Search for the cell housing the specified text and yield its (x, y) center coordinate. 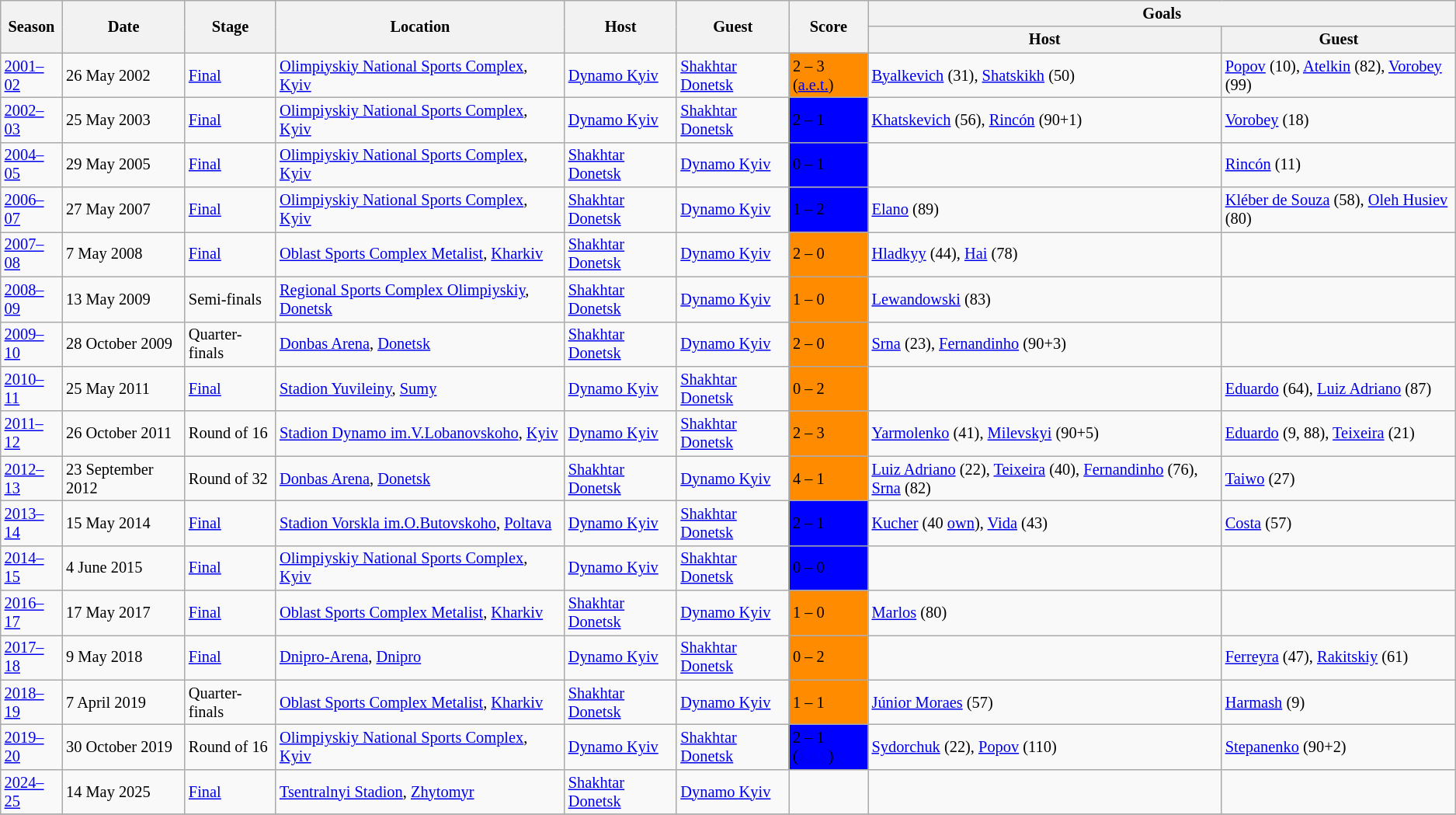
Taiwo (27) (1339, 479)
2004–05 (31, 165)
29 May 2005 (123, 165)
Khatskevich (56), Rincón (90+1) (1045, 120)
Kucher (40 own), Vida (43) (1045, 523)
Goals (1162, 13)
Srna (23), Fernandinho (90+3) (1045, 344)
Semi-finals (230, 299)
Rincón (11) (1339, 165)
Harmash (9) (1339, 702)
Dnipro-Arena, Dnipro (420, 657)
Stage (230, 26)
2008–09 (31, 299)
26 October 2011 (123, 434)
7 May 2008 (123, 254)
2011–12 (31, 434)
30 October 2019 (123, 747)
26 May 2002 (123, 75)
2 – 3 (829, 434)
2006–07 (31, 210)
Stadion Yuvileiny, Sumy (420, 388)
Elano (89) (1045, 210)
4 June 2015 (123, 568)
13 May 2009 (123, 299)
15 May 2014 (123, 523)
Yarmolenko (41), Milevskyi (90+5) (1045, 434)
2007–08 (31, 254)
7 April 2019 (123, 702)
17 May 2017 (123, 613)
9 May 2018 (123, 657)
23 September 2012 (123, 479)
Stadion Vorskla im.O.Butovskoho, Poltava (420, 523)
2019–20 (31, 747)
Eduardo (64), Luiz Adriano (87) (1339, 388)
2 – 3 (a.e.t.) (829, 75)
Marlos (80) (1045, 613)
Lewandowski (83) (1045, 299)
Luiz Adriano (22), Teixeira (40), Fernandinho (76), Srna (82) (1045, 479)
Tsentralnyi Stadion, Zhytomyr (420, 792)
Stepanenko (90+2) (1339, 747)
2016–17 (31, 613)
2010–11 (31, 388)
2017–18 (31, 657)
25 May 2003 (123, 120)
1 – 2 (829, 210)
Season (31, 26)
2009–10 (31, 344)
Byalkevich (31), Shatskikh (50) (1045, 75)
2 – 1 (a.e.t.) (829, 747)
2002–03 (31, 120)
Date (123, 26)
Location (420, 26)
Kléber de Souza (58), Oleh Husiev (80) (1339, 210)
Score (829, 26)
Sydorchuk (22), Popov (110) (1045, 747)
28 October 2009 (123, 344)
27 May 2007 (123, 210)
1 – 1 (829, 702)
Stadion Dynamo im.V.Lobanovskoho, Kyiv (420, 434)
Round of 32 (230, 479)
Regional Sports Complex Olimpiyskiy, Donetsk (420, 299)
Eduardo (9, 88), Teixeira (21) (1339, 434)
0 – 1 (829, 165)
2018–19 (31, 702)
Vorobey (18) (1339, 120)
2001–02 (31, 75)
Costa (57) (1339, 523)
Ferreyra (47), Rakitskiy (61) (1339, 657)
Popov (10), Atelkin (82), Vorobey (99) (1339, 75)
0 – 0 (829, 568)
4 – 1 (829, 479)
2014–15 (31, 568)
Hladkyy (44), Hai (78) (1045, 254)
14 May 2025 (123, 792)
Júnior Moraes (57) (1045, 702)
2024–25 (31, 792)
2012–13 (31, 479)
25 May 2011 (123, 388)
2013–14 (31, 523)
